Search for the cell housing the specified text and yield its (X, Y) center coordinate. 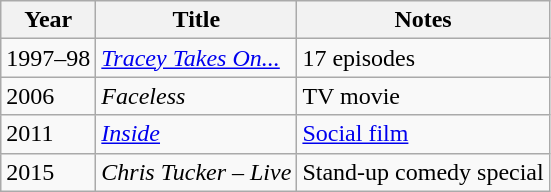
2015 (48, 172)
Social film (423, 134)
Tracey Takes On... (196, 58)
17 episodes (423, 58)
2011 (48, 134)
TV movie (423, 96)
1997–98 (48, 58)
Notes (423, 20)
2006 (48, 96)
Year (48, 20)
Inside (196, 134)
Title (196, 20)
Chris Tucker – Live (196, 172)
Stand-up comedy special (423, 172)
Faceless (196, 96)
